Capture the cell that displays the provided text and extract its (x, y) central coordinate. 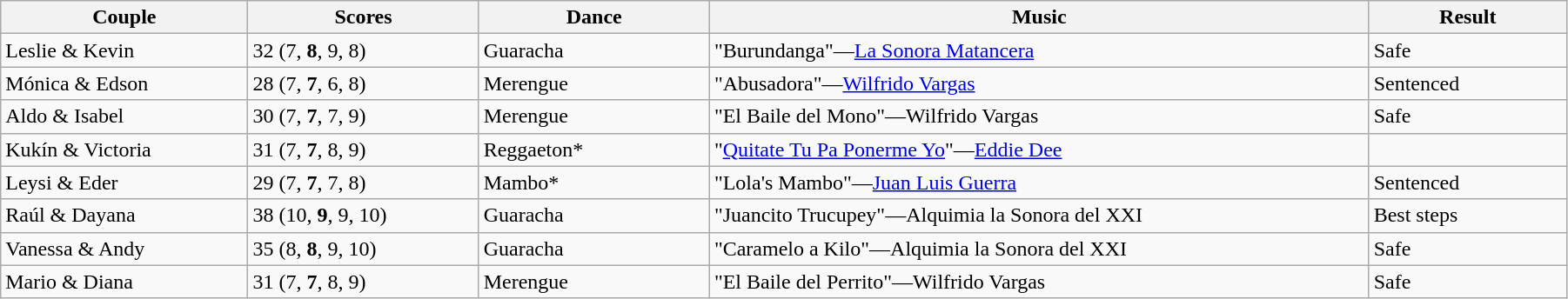
"Burundanga"—La Sonora Matancera (1039, 50)
"Quitate Tu Pa Ponerme Yo"—Eddie Dee (1039, 149)
Mario & Diana (124, 282)
38 (10, 9, 9, 10) (364, 216)
Leslie & Kevin (124, 50)
32 (7, 8, 9, 8) (364, 50)
28 (7, 7, 6, 8) (364, 83)
"Abusadora"—Wilfrido Vargas (1039, 83)
35 (8, 8, 9, 10) (364, 249)
"El Baile del Mono"—Wilfrido Vargas (1039, 116)
"Caramelo a Kilo"—Alquimia la Sonora del XXI (1039, 249)
29 (7, 7, 7, 8) (364, 183)
Aldo & Isabel (124, 116)
30 (7, 7, 7, 9) (364, 116)
Mambo* (593, 183)
Reggaeton* (593, 149)
"Lola's Mambo"—Juan Luis Guerra (1039, 183)
"El Baile del Perrito"—Wilfrido Vargas (1039, 282)
Dance (593, 17)
Couple (124, 17)
Best steps (1467, 216)
Result (1467, 17)
Raúl & Dayana (124, 216)
Music (1039, 17)
"Juancito Trucupey"—Alquimia la Sonora del XXI (1039, 216)
Leysi & Eder (124, 183)
Kukín & Victoria (124, 149)
Scores (364, 17)
Vanessa & Andy (124, 249)
Mónica & Edson (124, 83)
